Detect which cell encompasses the target text, then output its [x, y] center coordinate. 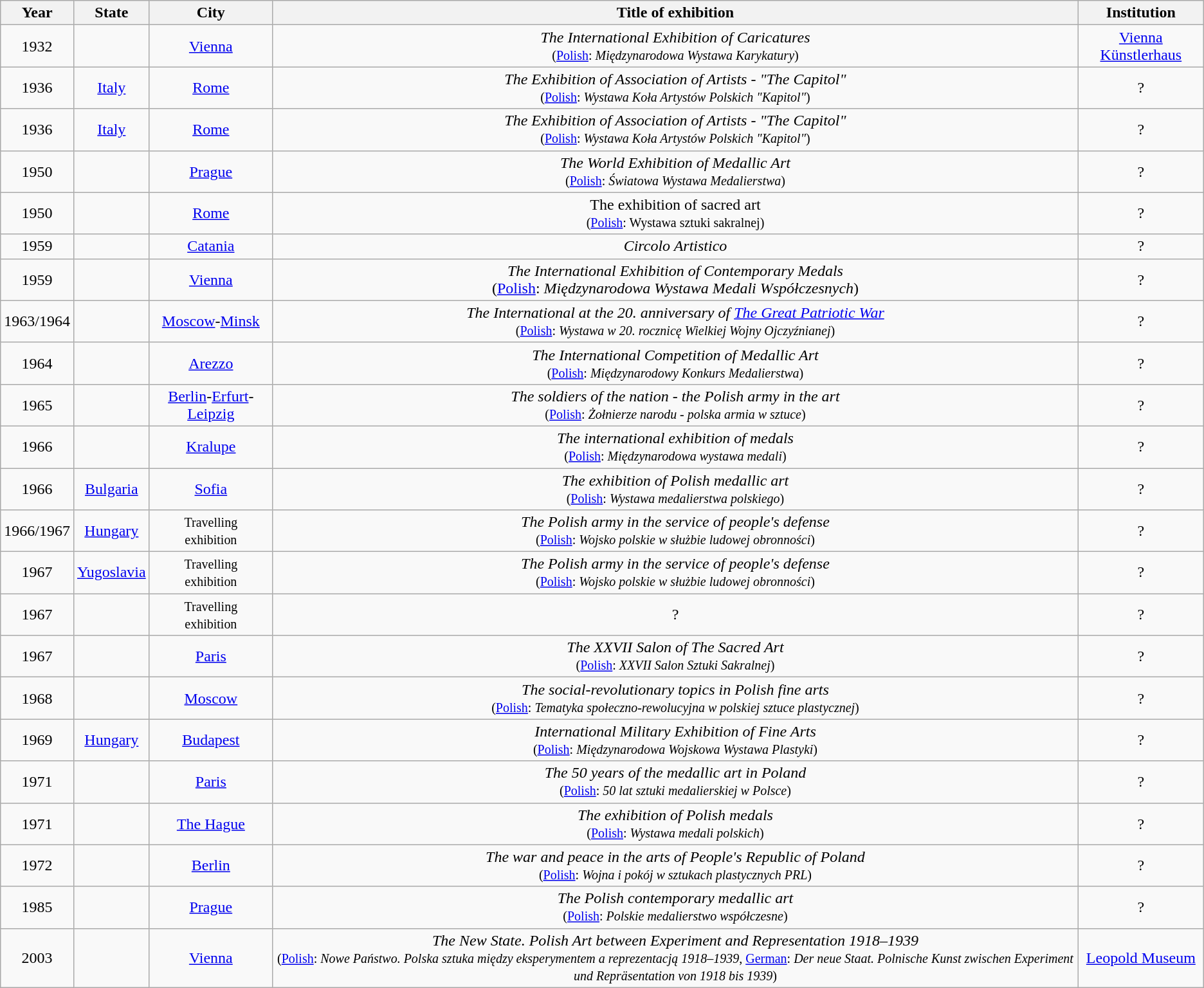
Circolo Artistico [675, 246]
The International at the 20. anniversary of The Great Patriotic War(Polish: Wystawa w 20. rocznicę Wielkiej Wojny Ojczyźnianej) [675, 322]
The 50 years of the medallic art in Poland(Polish: 50 lat sztuki medalierskiej w Polsce) [675, 782]
Kralupe [211, 446]
Institution [1141, 13]
Bulgaria [111, 489]
The international exhibition of medals(Polish: Międzynarodowa wystawa medali) [675, 446]
State [111, 13]
Berlin [211, 866]
1969 [37, 740]
The exhibition of sacred art(Polish: Wystawa sztuki sakralnej) [675, 214]
The exhibition of Polish medals(Polish: Wystawa medali polskich) [675, 823]
The International Exhibition of Caricatures(Polish: Międzynarodowa Wystawa Karykatury) [675, 46]
Catania [211, 246]
Year [37, 13]
City [211, 13]
The XXVII Salon of The Sacred Art(Polish: XXVII Salon Sztuki Sakralnej) [675, 656]
Berlin-Erfurt-Leipzig [211, 405]
The exhibition of Polish medallic art(Polish: Wystawa medalierstwa polskiego) [675, 489]
Title of exhibition [675, 13]
Leopold Museum [1141, 958]
The war and peace in the arts of People's Republic of Poland(Polish: Wojna i pokój w sztukach plastycznych PRL) [675, 866]
1963/1964 [37, 322]
1985 [37, 907]
The social-revolutionary topics in Polish fine arts(Polish: Tematyka społeczno-rewolucyjna w polskiej sztuce plastycznej) [675, 699]
1965 [37, 405]
Yugoslavia [111, 572]
The World Exhibition of Medallic Art(Polish: Światowa Wystawa Medalierstwa) [675, 171]
The International Exhibition of Contemporary Medals(Polish: Międzynarodowa Wystawa Medali Współczesnych) [675, 279]
1972 [37, 866]
Arezzo [211, 363]
1968 [37, 699]
Moscow-Minsk [211, 322]
The soldiers of the nation - the Polish army in the art(Polish: Żołnierze narodu - polska armia w sztuce) [675, 405]
The Hague [211, 823]
Sofia [211, 489]
The International Competition of Medallic Art(Polish: Międzynarodowy Konkurs Medalierstwa) [675, 363]
1966/1967 [37, 531]
International Military Exhibition of Fine Arts(Polish: Międzynarodowa Wojskowa Wystawa Plastyki) [675, 740]
Moscow [211, 699]
Vienna Künstlerhaus [1141, 46]
The Polish contemporary medallic art(Polish: Polskie medalierstwo współczesne) [675, 907]
1964 [37, 363]
Budapest [211, 740]
1932 [37, 46]
2003 [37, 958]
